Capture the cell that displays the provided text and extract its (X, Y) central coordinate. 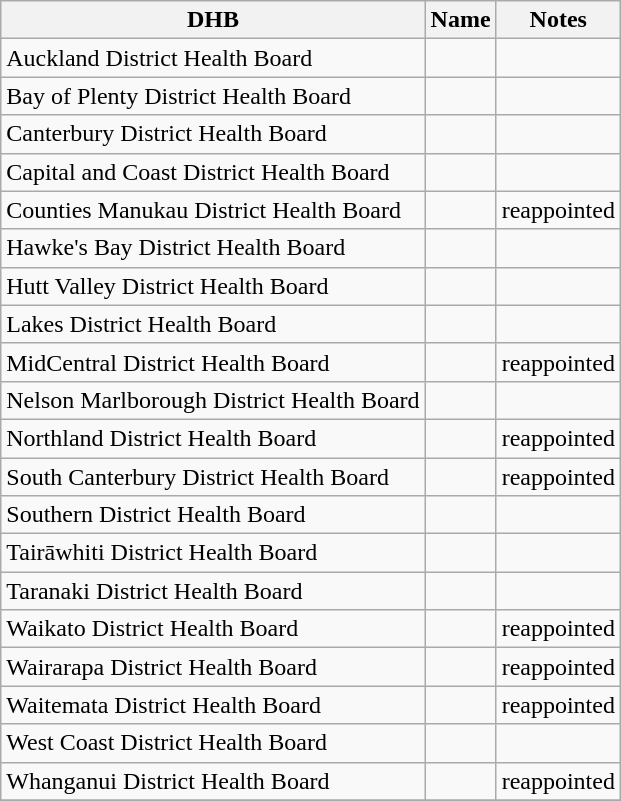
MidCentral District Health Board (213, 362)
Capital and Coast District Health Board (213, 172)
DHB (213, 20)
South Canterbury District Health Board (213, 477)
Waikato District Health Board (213, 629)
Bay of Plenty District Health Board (213, 96)
Taranaki District Health Board (213, 591)
West Coast District Health Board (213, 743)
Waitemata District Health Board (213, 705)
Notes (558, 20)
Auckland District Health Board (213, 58)
Tairāwhiti District Health Board (213, 553)
Hutt Valley District Health Board (213, 286)
Counties Manukau District Health Board (213, 210)
Whanganui District Health Board (213, 781)
Canterbury District Health Board (213, 134)
Hawke's Bay District Health Board (213, 248)
Lakes District Health Board (213, 324)
Northland District Health Board (213, 438)
Southern District Health Board (213, 515)
Nelson Marlborough District Health Board (213, 400)
Name (460, 20)
Wairarapa District Health Board (213, 667)
